From the cell containing the given text, extract its center point as [X, Y] coordinate. 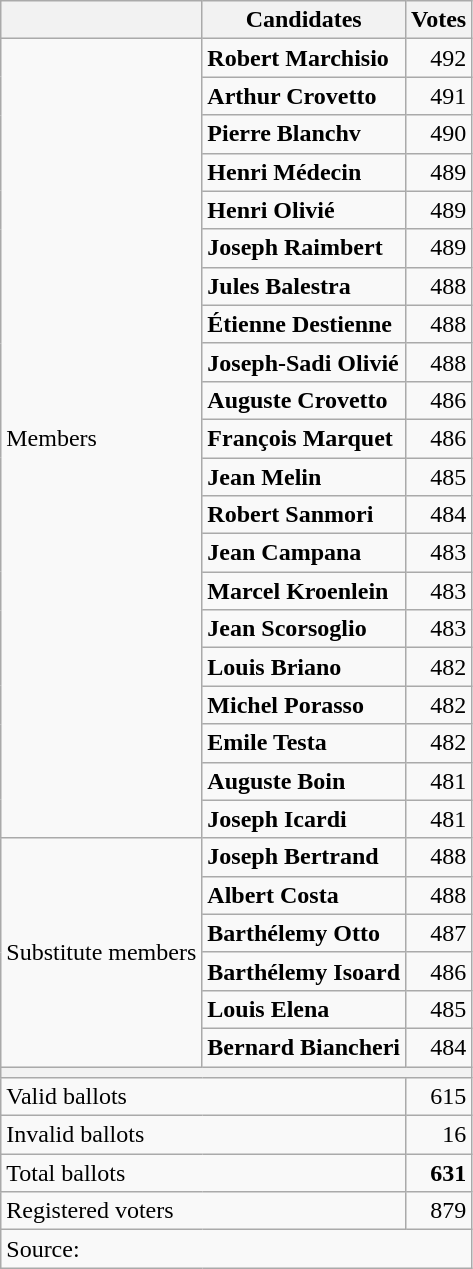
Members [102, 438]
Jean Scorsoglio [304, 629]
Joseph-Sadi Olivié [304, 362]
Jules Balestra [304, 286]
16 [439, 1135]
Jean Melin [304, 477]
631 [439, 1173]
Michel Porasso [304, 705]
Joseph Bertrand [304, 857]
Robert Sanmori [304, 515]
Joseph Raimbert [304, 248]
Arthur Crovetto [304, 96]
Valid ballots [204, 1097]
Source: [236, 1249]
491 [439, 96]
Total ballots [204, 1173]
Jean Campana [304, 553]
Joseph Icardi [304, 819]
Auguste Boin [304, 781]
Henri Olivié [304, 210]
Barthélemy Otto [304, 933]
Auguste Crovetto [304, 400]
Bernard Biancheri [304, 1047]
Registered voters [204, 1211]
Barthélemy Isoard [304, 971]
Substitute members [102, 952]
Henri Médecin [304, 172]
615 [439, 1097]
Pierre Blanchv [304, 134]
Emile Testa [304, 743]
879 [439, 1211]
François Marquet [304, 438]
Étienne Destienne [304, 324]
Invalid ballots [204, 1135]
Louis Briano [304, 667]
Votes [439, 20]
Albert Costa [304, 895]
487 [439, 933]
Robert Marchisio [304, 58]
Louis Elena [304, 1009]
490 [439, 134]
Candidates [304, 20]
Marcel Kroenlein [304, 591]
492 [439, 58]
